Locate the cell with the specified text and output its (X, Y) center coordinate. 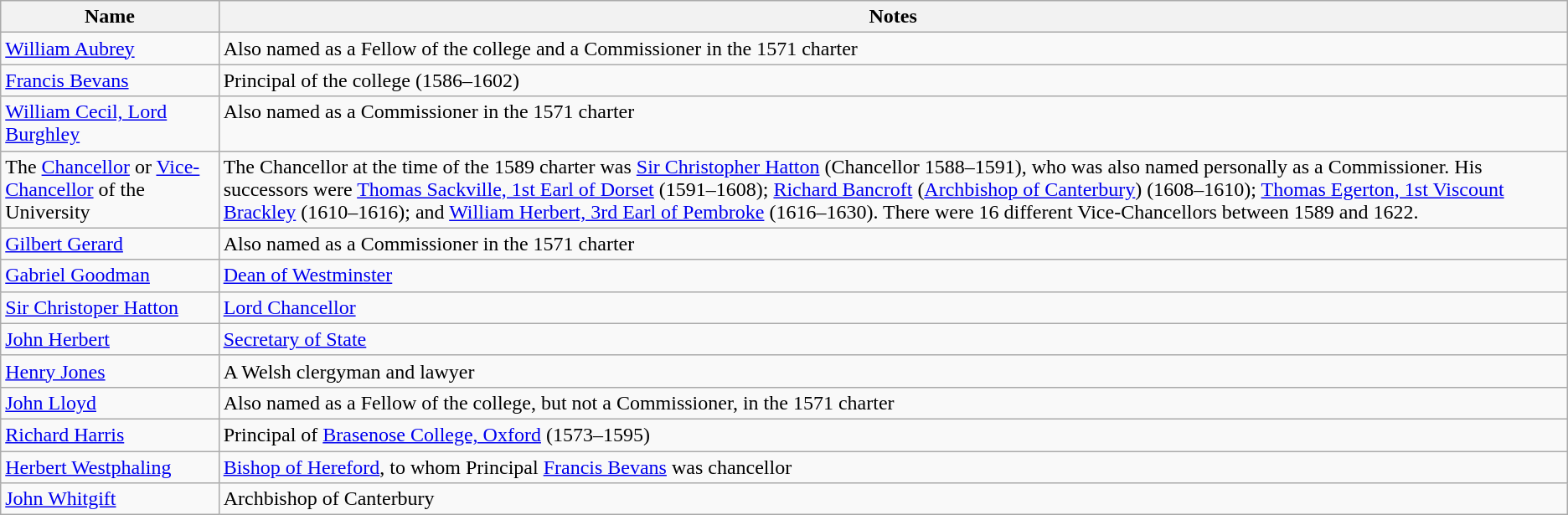
John Whitgift (110, 499)
Herbert Westphaling (110, 466)
Secretary of State (893, 339)
Name (110, 17)
Francis Bevans (110, 80)
The Chancellor or Vice-Chancellor of the University (110, 189)
A Welsh clergyman and lawyer (893, 371)
Archbishop of Canterbury (893, 499)
Dean of Westminster (893, 276)
Bishop of Hereford, to whom Principal Francis Bevans was chancellor (893, 466)
John Herbert (110, 339)
Notes (893, 17)
Gabriel Goodman (110, 276)
Principal of the college (1586–1602) (893, 80)
Also named as a Fellow of the college, but not a Commissioner, in the 1571 charter (893, 403)
Sir Christoper Hatton (110, 307)
Principal of Brasenose College, Oxford (1573–1595) (893, 435)
Henry Jones (110, 371)
William Aubrey (110, 49)
Lord Chancellor (893, 307)
Richard Harris (110, 435)
Also named as a Fellow of the college and a Commissioner in the 1571 charter (893, 49)
William Cecil, Lord Burghley (110, 124)
Gilbert Gerard (110, 244)
John Lloyd (110, 403)
